Output the [X, Y] coordinate of the center of the cell containing the given text.  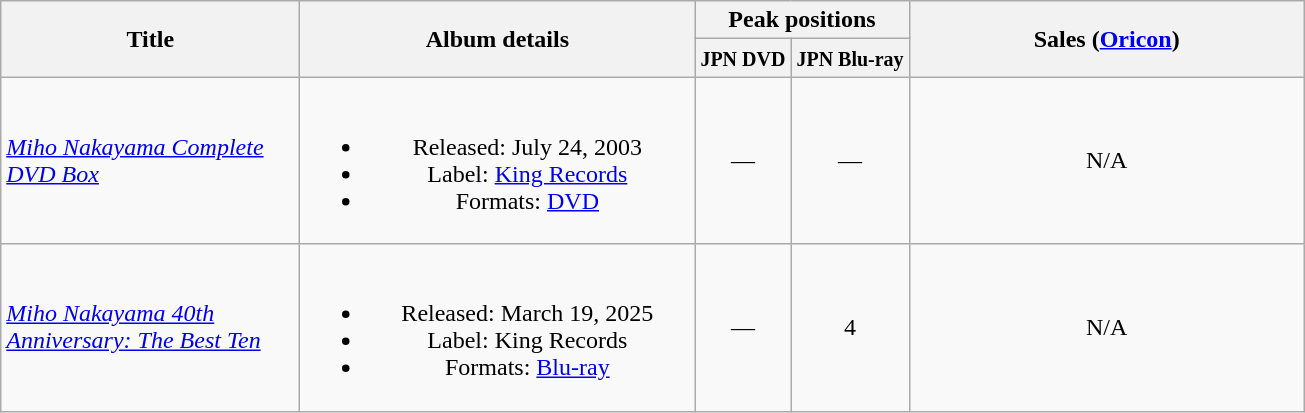
Album details [498, 39]
JPN Blu-ray [850, 58]
Released: March 19, 2025Label: King RecordsFormats: Blu-ray [498, 328]
Miho Nakayama 40th Anniversary: The Best Ten [150, 328]
Title [150, 39]
JPN DVD [743, 58]
4 [850, 328]
Peak positions [802, 20]
Miho Nakayama Complete DVD Box [150, 160]
Released: July 24, 2003Label: King RecordsFormats: DVD [498, 160]
Sales (Oricon) [1106, 39]
